Pinpoint the cell where the given text exists, returning its (x, y) midpoint coordinate. 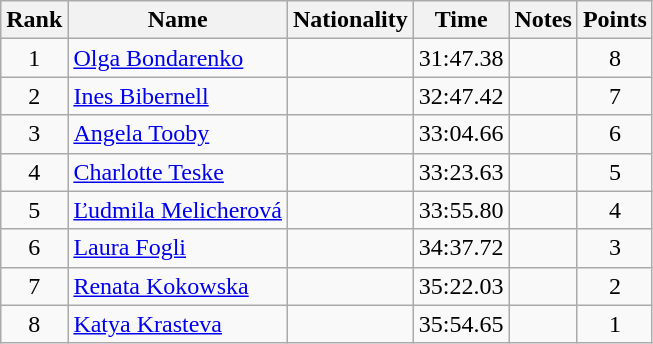
35:22.03 (461, 286)
33:55.80 (461, 210)
35:54.65 (461, 324)
Ines Bibernell (178, 96)
Olga Bondarenko (178, 58)
33:04.66 (461, 134)
Charlotte Teske (178, 172)
33:23.63 (461, 172)
Katya Krasteva (178, 324)
Nationality (351, 20)
Notes (543, 20)
32:47.42 (461, 96)
Ľudmila Melicherová (178, 210)
Laura Fogli (178, 248)
Rank (34, 20)
Points (614, 20)
Name (178, 20)
Time (461, 20)
Renata Kokowska (178, 286)
31:47.38 (461, 58)
34:37.72 (461, 248)
Angela Tooby (178, 134)
